Pinpoint the cell where the given text exists, returning its [X, Y] midpoint coordinate. 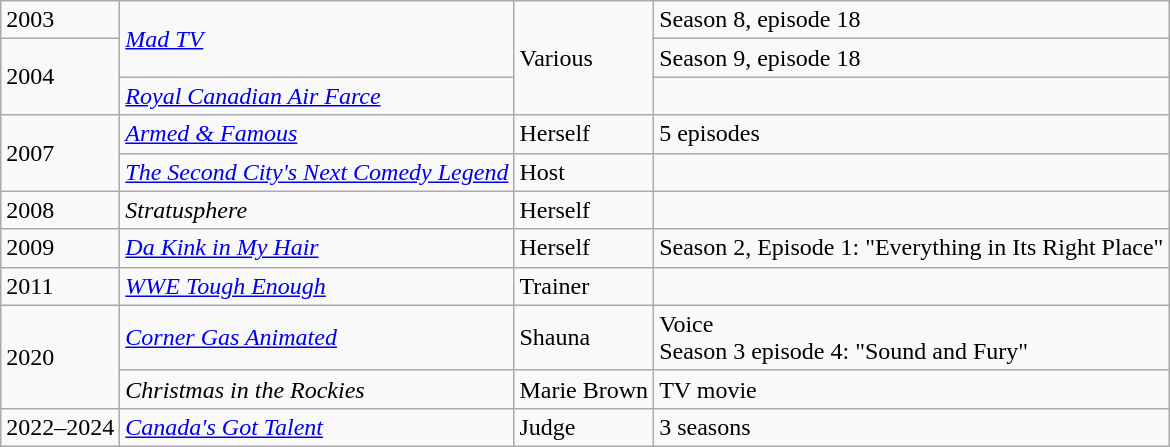
Shauna [584, 338]
Stratusphere [317, 210]
Marie Brown [584, 389]
Armed & Famous [317, 134]
Judge [584, 427]
Royal Canadian Air Farce [317, 96]
2022–2024 [60, 427]
2011 [60, 286]
Corner Gas Animated [317, 338]
The Second City's Next Comedy Legend [317, 172]
Season 8, episode 18 [912, 20]
2009 [60, 248]
Christmas in the Rockies [317, 389]
Canada's Got Talent [317, 427]
2020 [60, 356]
3 seasons [912, 427]
WWE Tough Enough [317, 286]
Season 9, episode 18 [912, 58]
5 episodes [912, 134]
Various [584, 58]
2007 [60, 153]
Trainer [584, 286]
Voice Season 3 episode 4: "Sound and Fury" [912, 338]
Season 2, Episode 1: "Everything in Its Right Place" [912, 248]
Mad TV [317, 39]
Da Kink in My Hair [317, 248]
2004 [60, 77]
TV movie [912, 389]
2003 [60, 20]
2008 [60, 210]
Host [584, 172]
